Pinpoint the cell where the given text exists, returning its [X, Y] midpoint coordinate. 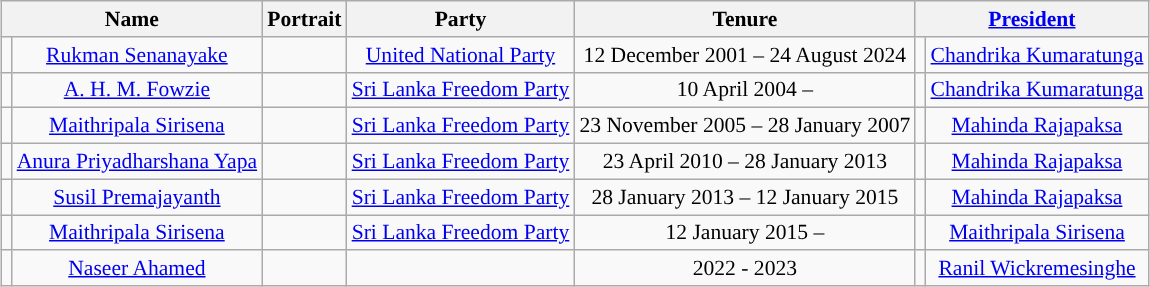
Naseer Ahamed [138, 269]
Rukman Senanayake [138, 55]
Anura Priyadharshana Yapa [138, 162]
23 April 2010 – 28 January 2013 [744, 162]
A. H. M. Fowzie [138, 90]
Tenure [744, 19]
2022 - 2023 [744, 269]
Ranil Wickremesinghe [1038, 269]
12 December 2001 – 24 August 2024 [744, 55]
Portrait [304, 19]
Susil Premajayanth [138, 197]
United National Party [461, 55]
23 November 2005 – 28 January 2007 [744, 126]
Name [132, 19]
10 April 2004 – [744, 90]
12 January 2015 – [744, 233]
President [1032, 19]
28 January 2013 – 12 January 2015 [744, 197]
Party [461, 19]
